Provide the [x, y] coordinate of the cell's center where the given text is located.  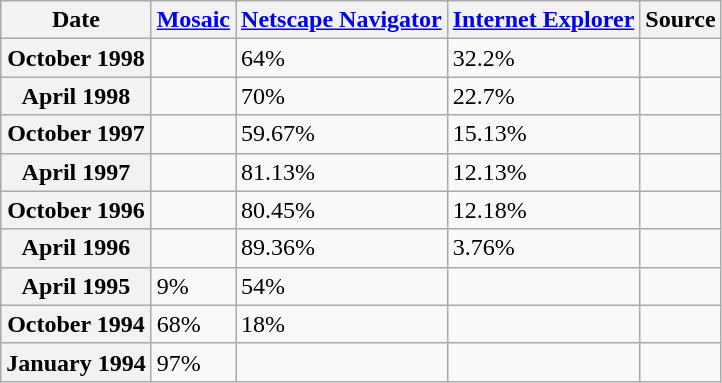
59.67% [342, 134]
Netscape Navigator [342, 20]
68% [193, 324]
Internet Explorer [544, 20]
89.36% [342, 248]
3.76% [544, 248]
22.7% [544, 96]
Mosaic [193, 20]
April 1998 [76, 96]
80.45% [342, 210]
12.18% [544, 210]
64% [342, 58]
97% [193, 362]
January 1994 [76, 362]
April 1995 [76, 286]
October 1994 [76, 324]
October 1996 [76, 210]
18% [342, 324]
70% [342, 96]
81.13% [342, 172]
9% [193, 286]
32.2% [544, 58]
October 1998 [76, 58]
April 1996 [76, 248]
Date [76, 20]
Source [680, 20]
15.13% [544, 134]
54% [342, 286]
October 1997 [76, 134]
April 1997 [76, 172]
12.13% [544, 172]
